From the cell containing the given text, extract its center point as [X, Y] coordinate. 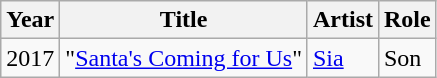
Son [407, 58]
Year [30, 20]
"Santa's Coming for Us" [184, 58]
Artist [342, 20]
Role [407, 20]
Title [184, 20]
2017 [30, 58]
Sia [342, 58]
